Scan for the cell matching the given text and deliver its [X, Y] coordinate at center. 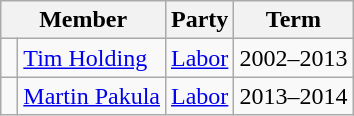
2013–2014 [294, 96]
Term [294, 20]
2002–2013 [294, 58]
Party [200, 20]
Martin Pakula [92, 96]
Tim Holding [92, 58]
Member [84, 20]
